Return the (x, y) coordinate for the center point of the cell that contains the specified text.  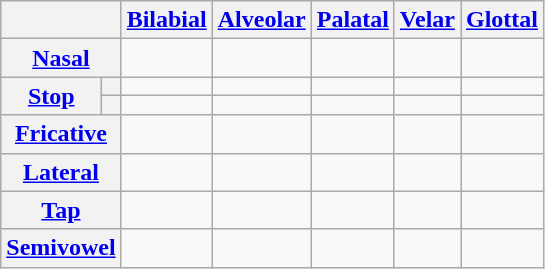
Tap (61, 210)
Nasal (61, 58)
Velar (427, 20)
Stop (52, 96)
Lateral (61, 172)
Alveolar (262, 20)
Glottal (502, 20)
Fricative (61, 134)
Semivowel (61, 248)
Palatal (352, 20)
Bilabial (166, 20)
